Find where the given text appears and provide that cell's center as [x, y] coordinate. 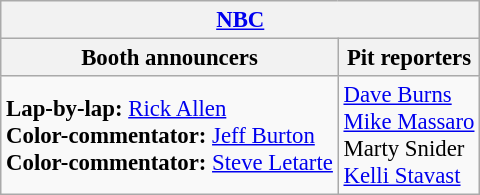
Dave BurnsMike MassaroMarty SniderKelli Stavast [409, 136]
Booth announcers [170, 58]
NBC [240, 20]
Lap-by-lap: Rick AllenColor-commentator: Jeff BurtonColor-commentator: Steve Letarte [170, 136]
Pit reporters [409, 58]
